Detect which cell encompasses the target text, then output its [X, Y] center coordinate. 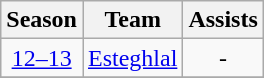
Assists [223, 20]
Season [42, 20]
12–13 [42, 58]
- [223, 58]
Esteghlal [132, 58]
Team [132, 20]
